Pinpoint the cell where the given text exists, returning its (x, y) midpoint coordinate. 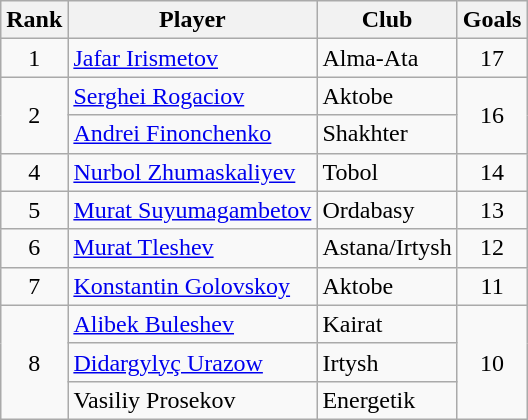
Andrei Finonchenko (192, 134)
Ordabasy (387, 210)
Murat Tleshev (192, 248)
1 (34, 58)
Rank (34, 20)
5 (34, 210)
Alma-Ata (387, 58)
8 (34, 362)
Kairat (387, 324)
17 (492, 58)
Konstantin Golovskoy (192, 286)
Goals (492, 20)
Player (192, 20)
12 (492, 248)
Shakhter (387, 134)
Club (387, 20)
14 (492, 172)
10 (492, 362)
11 (492, 286)
Irtysh (387, 362)
Astana/Irtysh (387, 248)
2 (34, 115)
Tobol (387, 172)
Jafar Irismetov (192, 58)
6 (34, 248)
16 (492, 115)
Alibek Buleshev (192, 324)
13 (492, 210)
4 (34, 172)
Nurbol Zhumaskaliyev (192, 172)
Vasiliy Prosekov (192, 400)
Energetik (387, 400)
Murat Suyumagambetov (192, 210)
Didargylyç Urazow (192, 362)
Serghei Rogaciov (192, 96)
7 (34, 286)
